Output the [X, Y] coordinate of the center of the cell containing the given text.  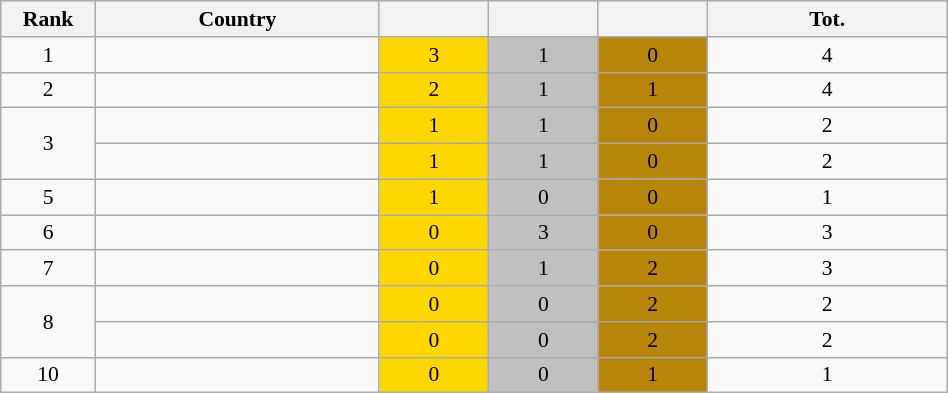
Rank [48, 19]
7 [48, 269]
Country [237, 19]
6 [48, 233]
Tot. [827, 19]
5 [48, 197]
8 [48, 322]
10 [48, 375]
